Output the (X, Y) coordinate of the center of the cell containing the given text.  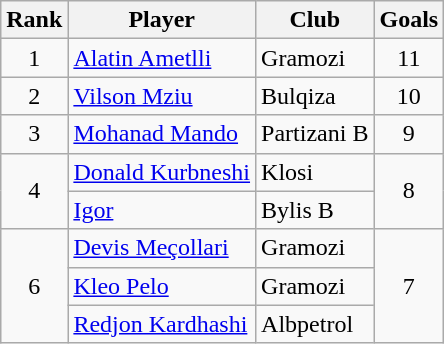
1 (34, 58)
3 (34, 134)
Club (315, 20)
9 (409, 134)
8 (409, 191)
11 (409, 58)
Igor (162, 210)
Alatin Ametlli (162, 58)
Bulqiza (315, 96)
Klosi (315, 172)
Donald Kurbneshi (162, 172)
Vilson Mziu (162, 96)
10 (409, 96)
Partizani B (315, 134)
7 (409, 286)
4 (34, 191)
6 (34, 286)
2 (34, 96)
Bylis B (315, 210)
Mohanad Mando (162, 134)
Redjon Kardhashi (162, 324)
Goals (409, 20)
Rank (34, 20)
Kleo Pelo (162, 286)
Player (162, 20)
Devis Meçollari (162, 248)
Albpetrol (315, 324)
